Find where the given text appears and provide that cell's center as [x, y] coordinate. 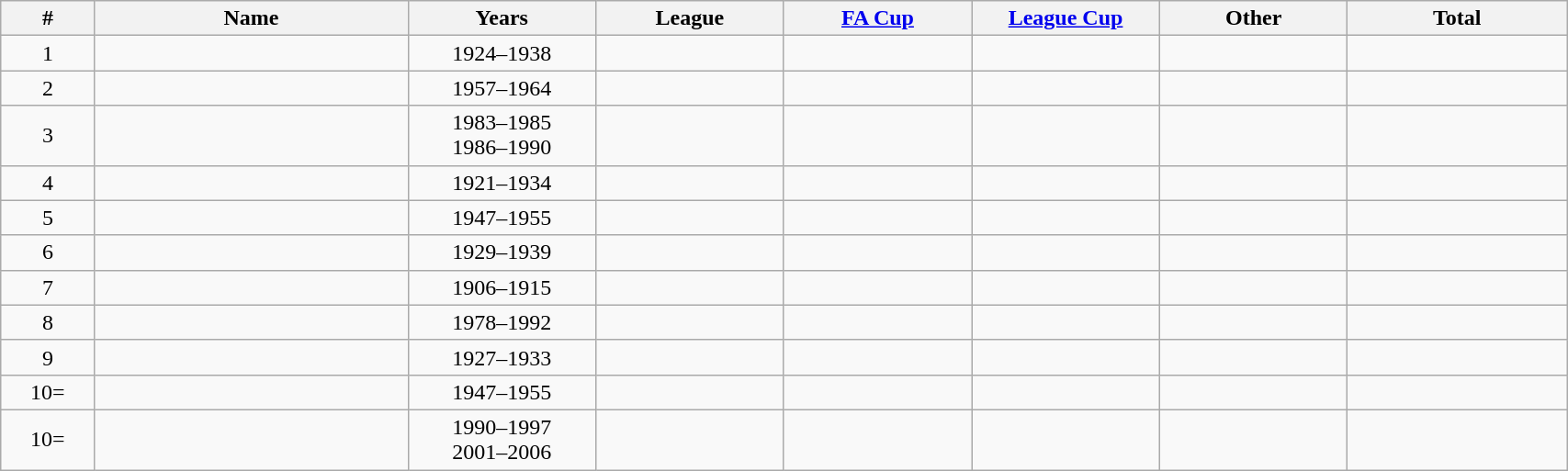
League [691, 18]
9 [48, 357]
6 [48, 252]
FA Cup [878, 18]
Total [1457, 18]
7 [48, 287]
1990–19972001–2006 [502, 439]
1 [48, 53]
League Cup [1066, 18]
# [48, 18]
Other [1253, 18]
1983–19851986–1990 [502, 136]
3 [48, 136]
1957–1964 [502, 88]
1906–1915 [502, 287]
1927–1933 [502, 357]
1921–1934 [502, 183]
Years [502, 18]
1924–1938 [502, 53]
8 [48, 322]
1978–1992 [502, 322]
Name [252, 18]
4 [48, 183]
5 [48, 218]
1929–1939 [502, 252]
2 [48, 88]
